Return [X, Y] of the center of cell containing provided text 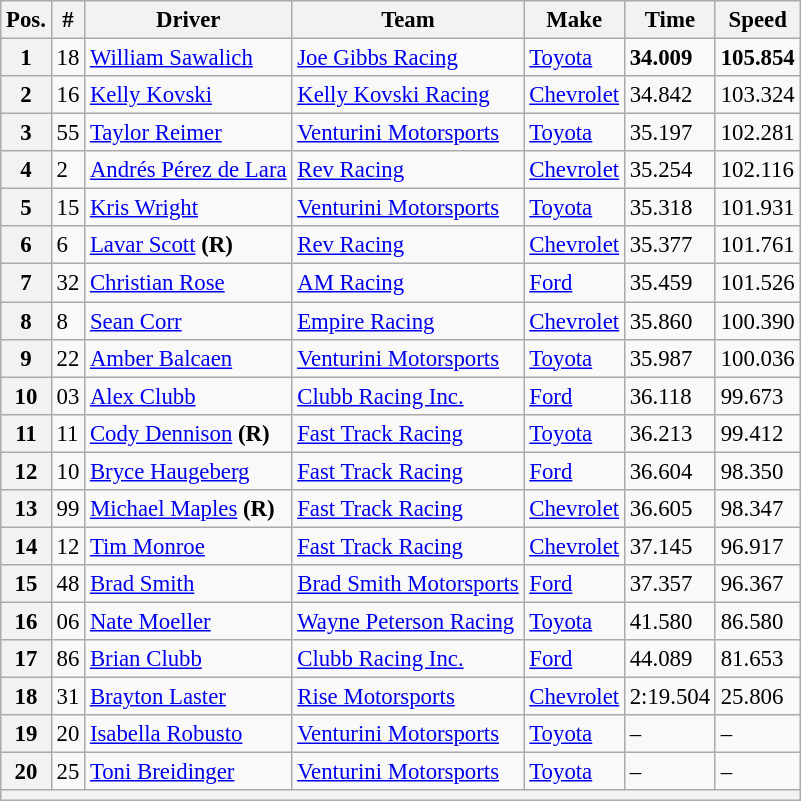
Bryce Haugeberg [188, 471]
William Sawalich [188, 58]
35.860 [670, 321]
44.089 [670, 659]
32 [68, 283]
7 [26, 283]
35.377 [670, 245]
31 [68, 697]
103.324 [758, 95]
101.761 [758, 245]
36.605 [670, 509]
Rise Motorsports [408, 697]
AM Racing [408, 283]
Andrés Pérez de Lara [188, 170]
5 [26, 208]
Toni Breidinger [188, 772]
86.580 [758, 621]
55 [68, 133]
Wayne Peterson Racing [408, 621]
48 [68, 584]
Brian Clubb [188, 659]
25 [68, 772]
36.118 [670, 396]
4 [26, 170]
Cody Dennison (R) [188, 433]
Christian Rose [188, 283]
06 [68, 621]
2:19.504 [670, 697]
99.412 [758, 433]
100.390 [758, 321]
98.350 [758, 471]
Brayton Laster [188, 697]
Speed [758, 20]
101.931 [758, 208]
35.254 [670, 170]
Team [408, 20]
36.213 [670, 433]
Michael Maples (R) [188, 509]
19 [26, 734]
14 [26, 546]
96.917 [758, 546]
Kelly Kovski [188, 95]
03 [68, 396]
98.347 [758, 509]
Brad Smith Motorsports [408, 584]
102.281 [758, 133]
99.673 [758, 396]
Sean Corr [188, 321]
Make [574, 20]
105.854 [758, 58]
Taylor Reimer [188, 133]
41.580 [670, 621]
81.653 [758, 659]
Time [670, 20]
Pos. [26, 20]
Lavar Scott (R) [188, 245]
Nate Moeller [188, 621]
102.116 [758, 170]
34.009 [670, 58]
Amber Balcaen [188, 358]
99 [68, 509]
96.367 [758, 584]
34.842 [670, 95]
36.604 [670, 471]
37.357 [670, 584]
Joe Gibbs Racing [408, 58]
Isabella Robusto [188, 734]
25.806 [758, 697]
101.526 [758, 283]
13 [26, 509]
3 [26, 133]
Brad Smith [188, 584]
# [68, 20]
86 [68, 659]
35.459 [670, 283]
1 [26, 58]
100.036 [758, 358]
Driver [188, 20]
Kelly Kovski Racing [408, 95]
Empire Racing [408, 321]
9 [26, 358]
Alex Clubb [188, 396]
17 [26, 659]
Tim Monroe [188, 546]
Kris Wright [188, 208]
37.145 [670, 546]
35.987 [670, 358]
22 [68, 358]
35.318 [670, 208]
35.197 [670, 133]
